For the text-containing cell, return its midpoint in [x, y] coordinate format. 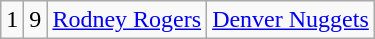
1 [12, 20]
Rodney Rogers [127, 20]
Denver Nuggets [291, 20]
9 [36, 20]
